Return the [x, y] coordinate for the center point of the cell that contains the specified text.  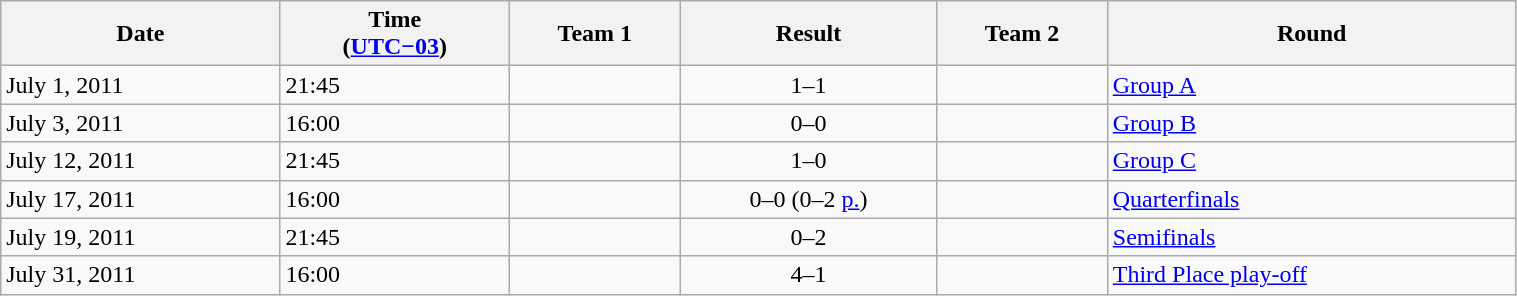
Team 1 [595, 34]
Date [140, 34]
Time (UTC−03) [395, 34]
4–1 [808, 275]
Team 2 [1022, 34]
0–2 [808, 237]
Group A [1312, 85]
Semifinals [1312, 237]
Group C [1312, 161]
1–1 [808, 85]
July 1, 2011 [140, 85]
Third Place play-off [1312, 275]
July 19, 2011 [140, 237]
July 3, 2011 [140, 123]
Round [1312, 34]
July 31, 2011 [140, 275]
July 17, 2011 [140, 199]
0–0 [808, 123]
Result [808, 34]
Group B [1312, 123]
July 12, 2011 [140, 161]
1–0 [808, 161]
Quarterfinals [1312, 199]
0–0 (0–2 p.) [808, 199]
